Capture the cell that displays the provided text and extract its [x, y] central coordinate. 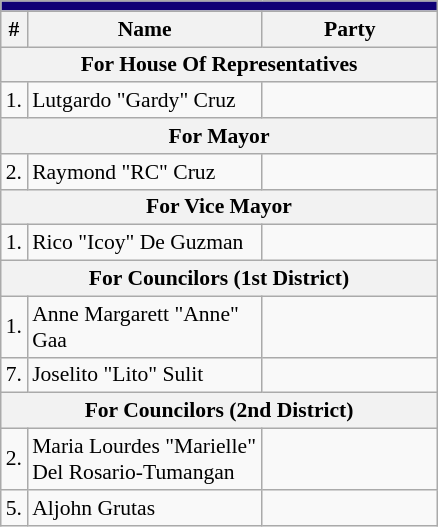
Name [144, 29]
For Councilors (1st District) [220, 279]
For House Of Representatives [220, 65]
7. [14, 375]
Rico "Icoy" De Guzman [144, 243]
For Mayor [220, 136]
For Councilors (2nd District) [220, 411]
5. [14, 508]
Raymond "RC" Cruz [144, 172]
Joselito "Lito" Sulit [144, 375]
For Vice Mayor [220, 207]
Maria Lourdes "Marielle" Del Rosario-Tumangan [144, 460]
Anne Margarett "Anne" Gaa [144, 326]
Party [350, 29]
Lutgardo "Gardy" Cruz [144, 101]
Aljohn Grutas [144, 508]
# [14, 29]
